Output the (x, y) coordinate of the center of the cell containing the given text.  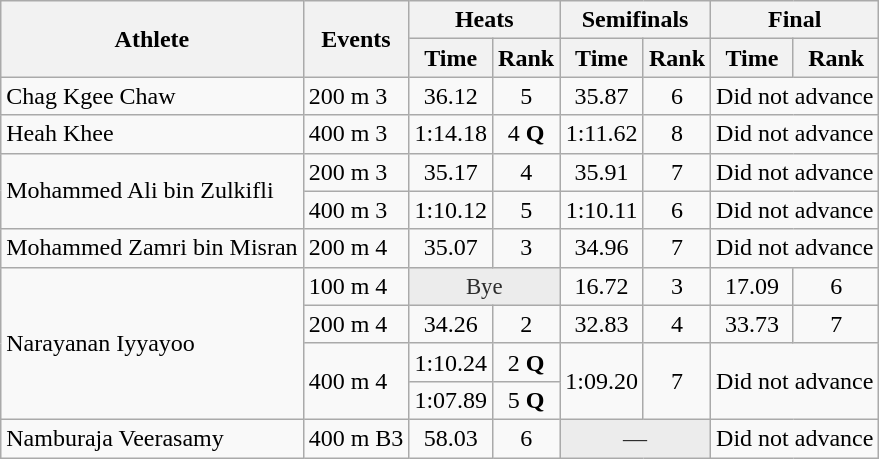
Chag Kgee Chaw (152, 96)
5 Q (526, 400)
32.83 (602, 324)
Mohammed Ali bin Zulkifli (152, 191)
35.91 (602, 172)
2 (526, 324)
Bye (484, 286)
1:14.18 (451, 134)
1:10.24 (451, 362)
Events (356, 39)
1:09.20 (602, 381)
— (636, 438)
1:10.11 (602, 210)
33.73 (752, 324)
36.12 (451, 96)
400 m 4 (356, 381)
35.07 (451, 248)
8 (676, 134)
Narayanan Iyyayoo (152, 343)
Heah Khee (152, 134)
1:11.62 (602, 134)
Heats (484, 20)
Final (795, 20)
2 Q (526, 362)
17.09 (752, 286)
Athlete (152, 39)
1:10.12 (451, 210)
58.03 (451, 438)
Semifinals (636, 20)
Mohammed Zamri bin Misran (152, 248)
400 m B3 (356, 438)
100 m 4 (356, 286)
35.17 (451, 172)
16.72 (602, 286)
34.26 (451, 324)
Namburaja Veerasamy (152, 438)
35.87 (602, 96)
34.96 (602, 248)
4 Q (526, 134)
1:07.89 (451, 400)
